Determine the [X, Y] coordinate at the center of the cell enclosing the given text.  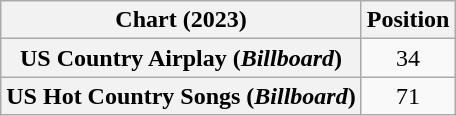
US Country Airplay (Billboard) [181, 58]
Chart (2023) [181, 20]
71 [408, 96]
US Hot Country Songs (Billboard) [181, 96]
34 [408, 58]
Position [408, 20]
